Pinpoint the cell where the given text exists, returning its [X, Y] midpoint coordinate. 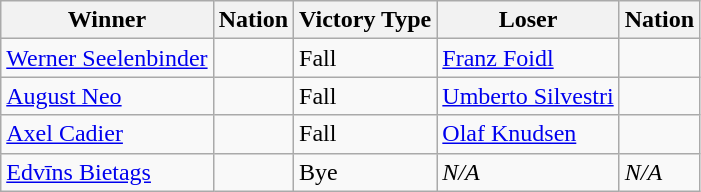
Olaf Knudsen [528, 134]
Winner [107, 20]
Victory Type [366, 20]
Umberto Silvestri [528, 96]
Axel Cadier [107, 134]
August Neo [107, 96]
Edvīns Bietags [107, 172]
Werner Seelenbinder [107, 58]
Franz Foidl [528, 58]
Loser [528, 20]
Bye [366, 172]
